Capture the cell that displays the provided text and extract its [x, y] central coordinate. 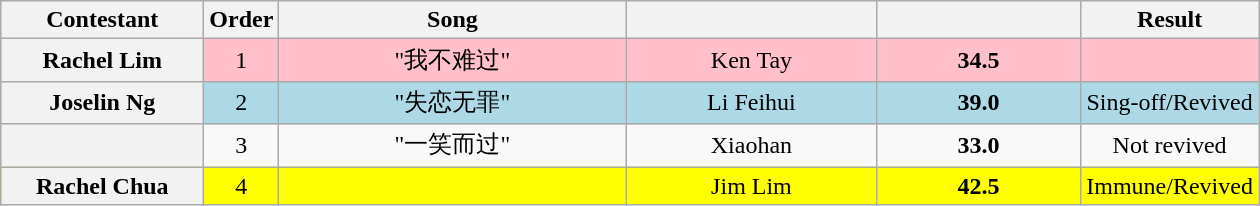
Order [242, 20]
"失恋无罪" [452, 102]
Sing-off/Revived [1170, 102]
Xiaohan [752, 146]
39.0 [978, 102]
2 [242, 102]
42.5 [978, 185]
Result [1170, 20]
Song [452, 20]
1 [242, 60]
Immune/Revived [1170, 185]
Rachel Chua [102, 185]
3 [242, 146]
4 [242, 185]
Jim Lim [752, 185]
Rachel Lim [102, 60]
Not revived [1170, 146]
Contestant [102, 20]
"一笑而过" [452, 146]
34.5 [978, 60]
Joselin Ng [102, 102]
Li Feihui [752, 102]
Ken Tay [752, 60]
"我不难过" [452, 60]
33.0 [978, 146]
